Extract the (X, Y) coordinate from the center of the cell holding the provided text.  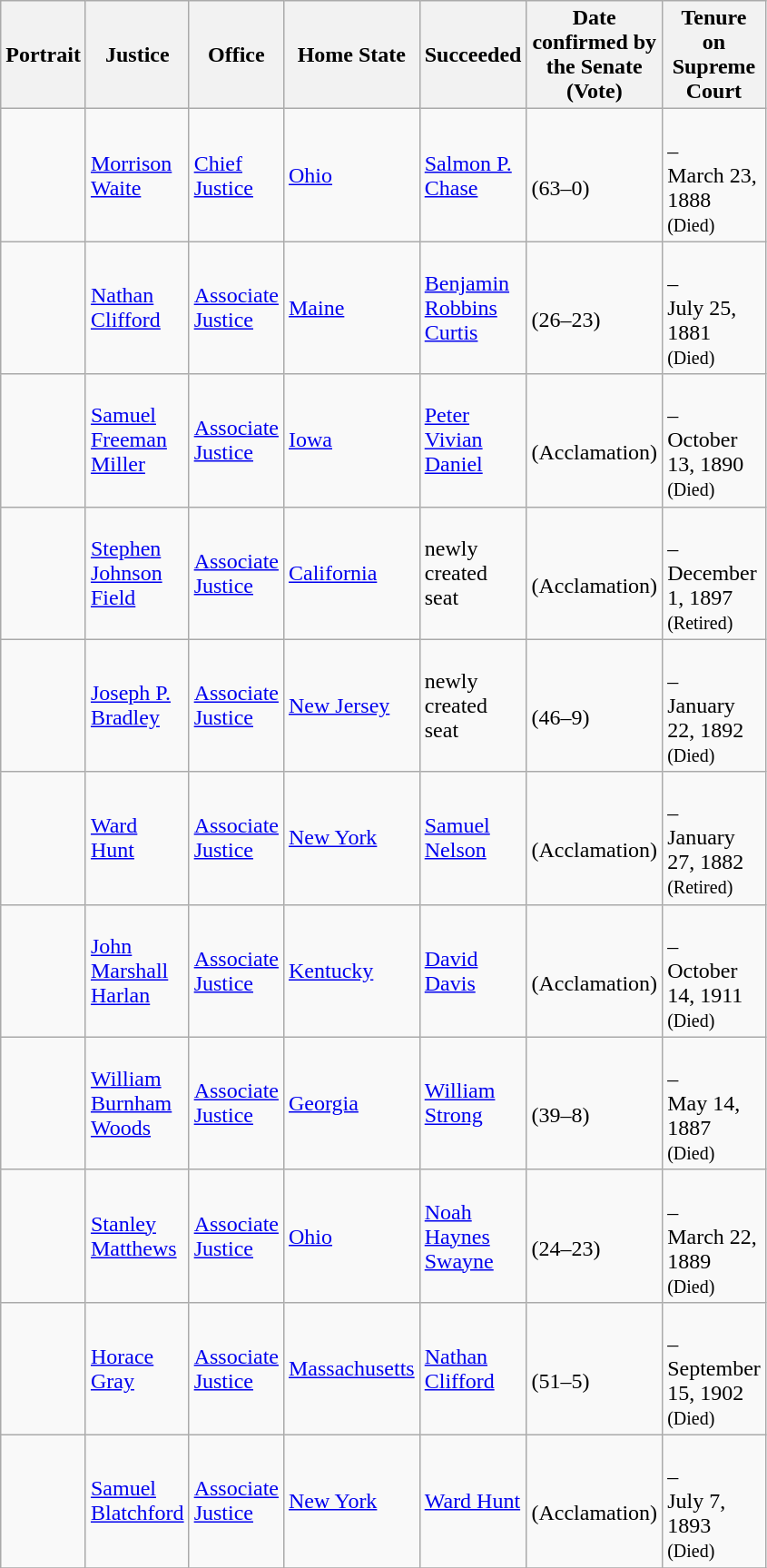
Joseph P. Bradley (137, 705)
Massachusetts (351, 1368)
David Davis (473, 971)
–October 13, 1890(Died) (714, 440)
John Marshall Harlan (137, 971)
Horace Gray (137, 1368)
William Strong (473, 1103)
Benjamin Robbins Curtis (473, 308)
–January 22, 1892(Died) (714, 705)
–December 1, 1897(Retired) (714, 573)
–September 15, 1902(Died) (714, 1368)
(46–9) (595, 705)
Salmon P. Chase (473, 175)
(39–8) (595, 1103)
California (351, 573)
Peter Vivian Daniel (473, 440)
Maine (351, 308)
Home State (351, 54)
Chief Justice (236, 175)
Samuel Freeman Miller (137, 440)
–May 14, 1887(Died) (714, 1103)
Noah Haynes Swayne (473, 1236)
–March 22, 1889(Died) (714, 1236)
–July 25, 1881(Died) (714, 308)
(63–0) (595, 175)
Stanley Matthews (137, 1236)
(26–23) (595, 308)
Iowa (351, 440)
–January 27, 1882(Retired) (714, 838)
Justice (137, 54)
Morrison Waite (137, 175)
William Burnham Woods (137, 1103)
(24–23) (595, 1236)
New Jersey (351, 705)
–July 7, 1893(Died) (714, 1501)
Georgia (351, 1103)
(51–5) (595, 1368)
–March 23, 1888(Died) (714, 175)
Succeeded (473, 54)
Samuel Blatchford (137, 1501)
Portrait (44, 54)
Kentucky (351, 971)
Stephen Johnson Field (137, 573)
Tenure on Supreme Court (714, 54)
Date confirmed by the Senate(Vote) (595, 54)
Office (236, 54)
Samuel Nelson (473, 838)
–October 14, 1911(Died) (714, 971)
